Detect which cell encompasses the target text, then output its [X, Y] center coordinate. 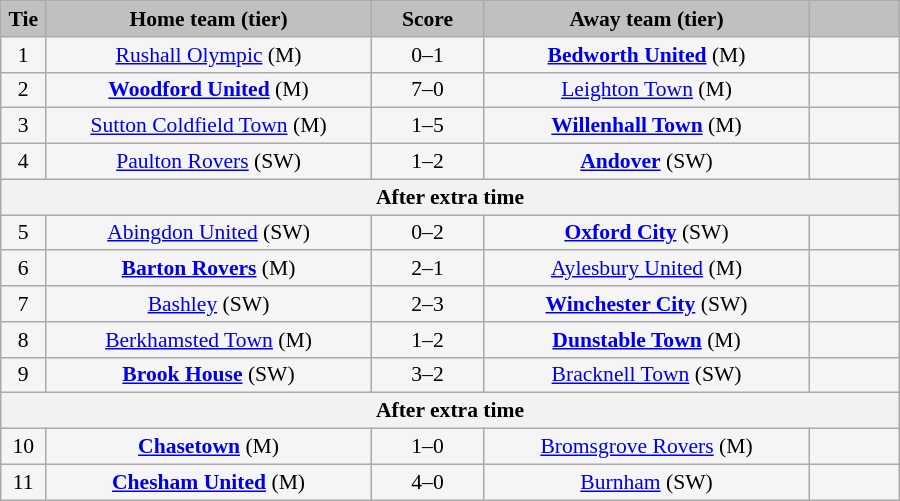
10 [24, 447]
2–3 [427, 304]
Berkhamsted Town (M) [209, 340]
Home team (tier) [209, 19]
Burnham (SW) [647, 482]
7 [24, 304]
Rushall Olympic (M) [209, 55]
1–5 [427, 126]
Bromsgrove Rovers (M) [647, 447]
1 [24, 55]
Away team (tier) [647, 19]
3 [24, 126]
Woodford United (M) [209, 90]
Sutton Coldfield Town (M) [209, 126]
Chasetown (M) [209, 447]
Chesham United (M) [209, 482]
Willenhall Town (M) [647, 126]
Andover (SW) [647, 162]
4 [24, 162]
Leighton Town (M) [647, 90]
Tie [24, 19]
3–2 [427, 375]
Paulton Rovers (SW) [209, 162]
8 [24, 340]
Dunstable Town (M) [647, 340]
11 [24, 482]
Aylesbury United (M) [647, 269]
Abingdon United (SW) [209, 233]
4–0 [427, 482]
Bedworth United (M) [647, 55]
2–1 [427, 269]
0–2 [427, 233]
0–1 [427, 55]
Score [427, 19]
6 [24, 269]
Bracknell Town (SW) [647, 375]
1–0 [427, 447]
Oxford City (SW) [647, 233]
9 [24, 375]
7–0 [427, 90]
5 [24, 233]
Barton Rovers (M) [209, 269]
Brook House (SW) [209, 375]
Bashley (SW) [209, 304]
2 [24, 90]
Winchester City (SW) [647, 304]
